Find where the given text appears and provide that cell's center as (x, y) coordinate. 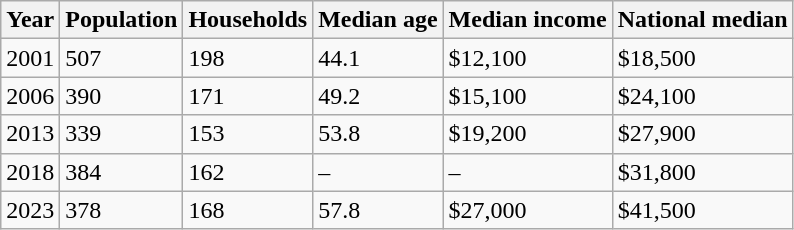
National median (702, 20)
$18,500 (702, 58)
390 (122, 96)
153 (248, 134)
339 (122, 134)
Year (30, 20)
2023 (30, 210)
$41,500 (702, 210)
$15,100 (528, 96)
2013 (30, 134)
57.8 (378, 210)
Median age (378, 20)
$31,800 (702, 172)
Households (248, 20)
49.2 (378, 96)
198 (248, 58)
Median income (528, 20)
378 (122, 210)
384 (122, 172)
$27,000 (528, 210)
Population (122, 20)
$12,100 (528, 58)
168 (248, 210)
$27,900 (702, 134)
2006 (30, 96)
162 (248, 172)
$19,200 (528, 134)
2001 (30, 58)
507 (122, 58)
53.8 (378, 134)
44.1 (378, 58)
171 (248, 96)
$24,100 (702, 96)
2018 (30, 172)
